Determine the [X, Y] coordinate at the center of the cell enclosing the given text.  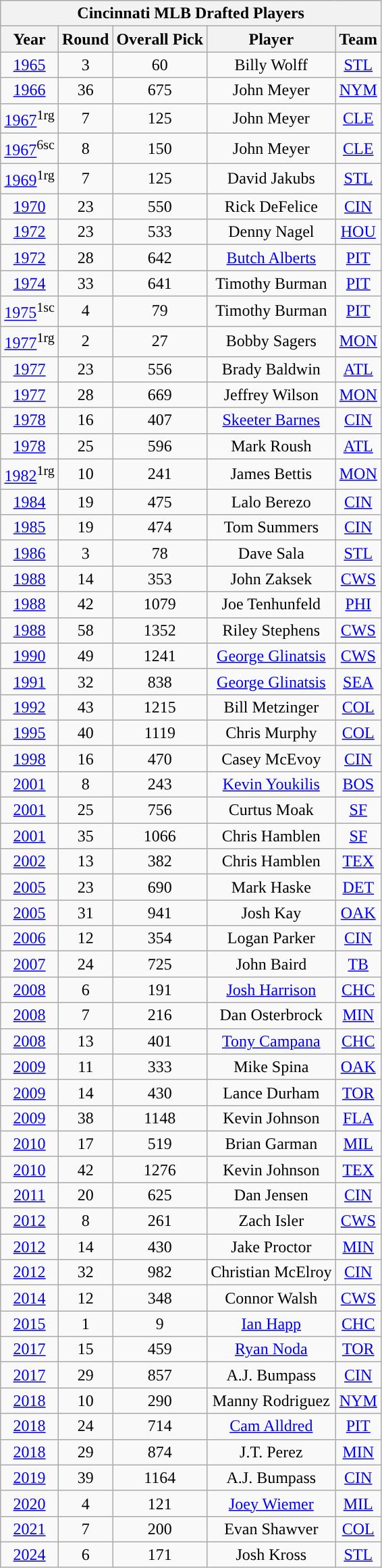
243 [160, 785]
Dave Sala [271, 553]
550 [160, 206]
BOS [358, 785]
2006 [30, 939]
191 [160, 990]
533 [160, 232]
1966 [30, 90]
475 [160, 502]
Overall Pick [160, 39]
1079 [160, 605]
874 [160, 1452]
1148 [160, 1118]
Skeeter Barnes [271, 420]
39 [85, 1478]
2015 [30, 1324]
714 [160, 1426]
1276 [160, 1169]
1 [85, 1324]
11 [85, 1067]
Curtus Moak [271, 810]
1215 [160, 707]
20 [85, 1196]
19751sc [30, 312]
Cam Alldred [271, 1426]
2002 [30, 862]
Joe Tenhunfeld [271, 605]
756 [160, 810]
40 [85, 733]
2011 [30, 1196]
200 [160, 1529]
SEA [358, 681]
Player [271, 39]
Joey Wiemer [271, 1503]
982 [160, 1272]
Ian Happ [271, 1324]
27 [160, 341]
1970 [30, 206]
Rick DeFelice [271, 206]
261 [160, 1221]
60 [160, 65]
2019 [30, 1478]
19691rg [30, 178]
DET [358, 887]
Mark Roush [271, 446]
1998 [30, 758]
1119 [160, 733]
382 [160, 862]
9 [160, 1324]
Ryan Noda [271, 1349]
58 [85, 630]
15 [85, 1349]
38 [85, 1118]
333 [160, 1067]
1995 [30, 733]
John Baird [271, 964]
Lalo Berezo [271, 502]
1990 [30, 656]
36 [85, 90]
Manny Rodriguez [271, 1401]
33 [85, 283]
2021 [30, 1529]
669 [160, 395]
Dan Jensen [271, 1196]
Evan Shawver [271, 1529]
941 [160, 913]
Chris Murphy [271, 733]
150 [160, 148]
PHI [358, 605]
Christian McElroy [271, 1272]
John Zaksek [271, 579]
Josh Harrison [271, 990]
19771rg [30, 341]
Logan Parker [271, 939]
354 [160, 939]
Billy Wolff [271, 65]
401 [160, 1041]
353 [160, 579]
690 [160, 887]
1066 [160, 836]
675 [160, 90]
TB [358, 964]
Year [30, 39]
19821rg [30, 474]
1991 [30, 681]
Brian Garman [271, 1144]
Brady Baldwin [271, 369]
1352 [160, 630]
2014 [30, 1298]
596 [160, 446]
1984 [30, 502]
1992 [30, 707]
Team [358, 39]
James Bettis [271, 474]
Kevin Youkilis [271, 785]
241 [160, 474]
556 [160, 369]
Lance Durham [271, 1092]
459 [160, 1349]
Zach Isler [271, 1221]
Mark Haske [271, 887]
857 [160, 1375]
470 [160, 758]
31 [85, 913]
35 [85, 836]
19676sc [30, 148]
78 [160, 553]
Bobby Sagers [271, 341]
641 [160, 283]
642 [160, 258]
625 [160, 1196]
290 [160, 1401]
407 [160, 420]
474 [160, 528]
19671rg [30, 119]
348 [160, 1298]
43 [85, 707]
1965 [30, 65]
Round [85, 39]
Casey McEvoy [271, 758]
Josh Kross [271, 1555]
FLA [358, 1118]
2020 [30, 1503]
Denny Nagel [271, 232]
Butch Alberts [271, 258]
17 [85, 1144]
838 [160, 681]
1164 [160, 1478]
Tom Summers [271, 528]
Bill Metzinger [271, 707]
1974 [30, 283]
49 [85, 656]
Jake Proctor [271, 1247]
216 [160, 1015]
725 [160, 964]
David Jakubs [271, 178]
1986 [30, 553]
Tony Campana [271, 1041]
2024 [30, 1555]
2 [85, 341]
2007 [30, 964]
Jeffrey Wilson [271, 395]
Connor Walsh [271, 1298]
Riley Stephens [271, 630]
79 [160, 312]
Mike Spina [271, 1067]
121 [160, 1503]
1241 [160, 656]
519 [160, 1144]
171 [160, 1555]
1985 [30, 528]
J.T. Perez [271, 1452]
Cincinnati MLB Drafted Players [191, 13]
Dan Osterbrock [271, 1015]
Josh Kay [271, 913]
HOU [358, 232]
